Extract the [x, y] coordinate from the center of the cell holding the provided text.  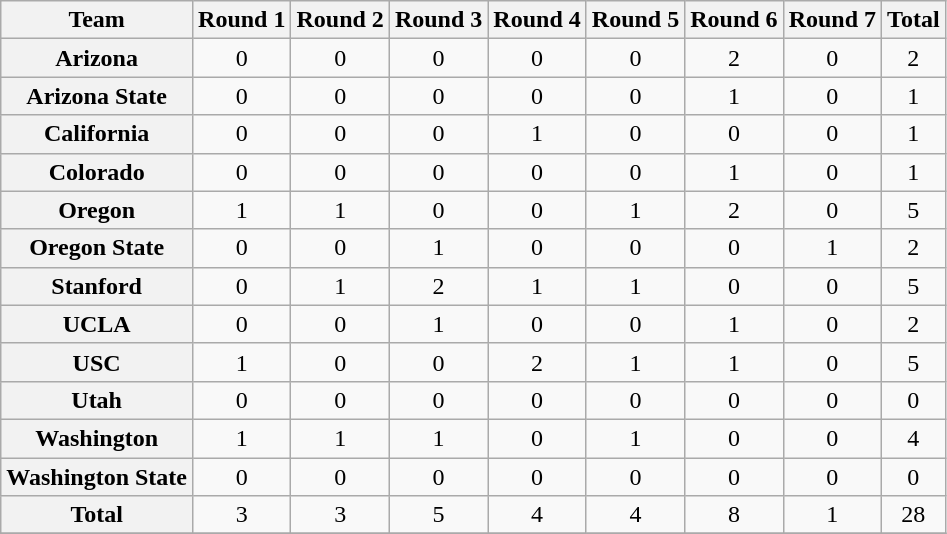
Round 6 [734, 20]
Oregon State [97, 248]
Round 3 [438, 20]
Team [97, 20]
UCLA [97, 324]
Round 7 [832, 20]
California [97, 134]
28 [914, 515]
Round 4 [537, 20]
Round 2 [340, 20]
Washington State [97, 477]
Stanford [97, 286]
Round 1 [242, 20]
Colorado [97, 172]
Oregon [97, 210]
Washington [97, 438]
USC [97, 362]
8 [734, 515]
Utah [97, 400]
Round 5 [635, 20]
Arizona [97, 58]
Arizona State [97, 96]
